Provide the (X, Y) coordinate of the cell's center where the given text is located.  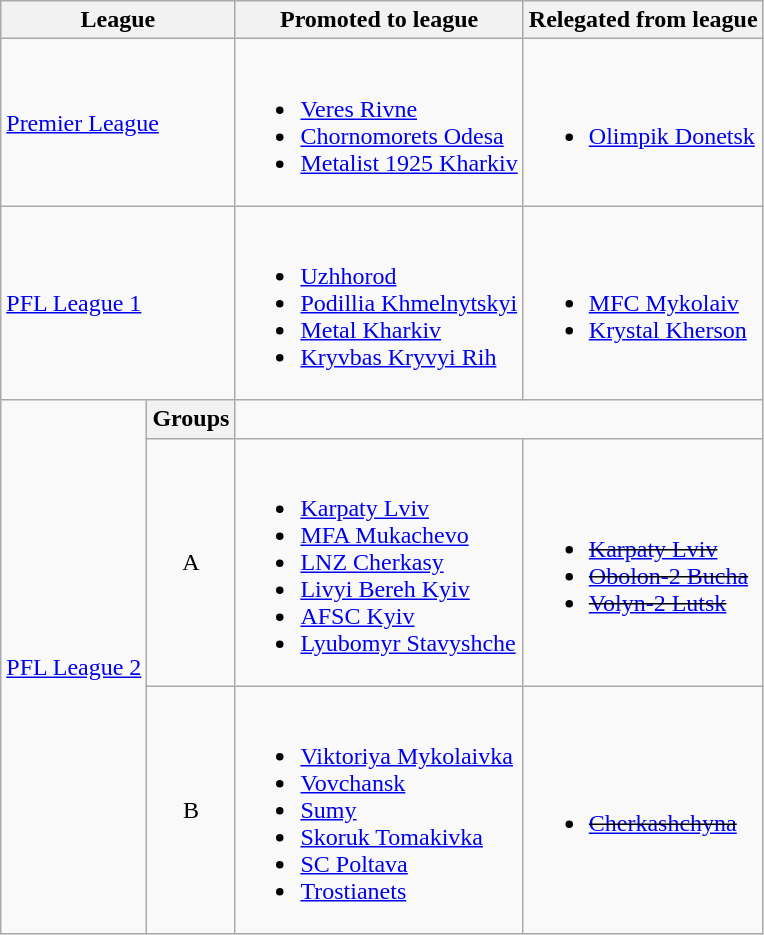
Olimpik Donetsk (643, 122)
UzhhorodPodillia KhmelnytskyiMetal KharkivKryvbas Kryvyi Rih (379, 303)
Promoted to league (379, 20)
League (118, 20)
Viktoriya MykolaivkaVovchanskSumySkoruk TomakivkaSC PoltavaTrostianets (379, 810)
B (191, 810)
Karpaty LvivMFA MukachevoLNZ CherkasyLivyi Bereh KyivAFSC KyivLyubomyr Stavyshche (379, 562)
Cherkashchyna (643, 810)
Relegated from league (643, 20)
Groups (191, 419)
PFL League 2 (74, 667)
Premier League (118, 122)
Veres RivneChornomorets OdesaMetalist 1925 Kharkiv (379, 122)
MFC MykolaivKrystal Kherson (643, 303)
Karpaty LvivObolon-2 BuchaVolyn-2 Lutsk (643, 562)
A (191, 562)
PFL League 1 (118, 303)
